Extract the [X, Y] coordinate from the center of the cell holding the provided text.  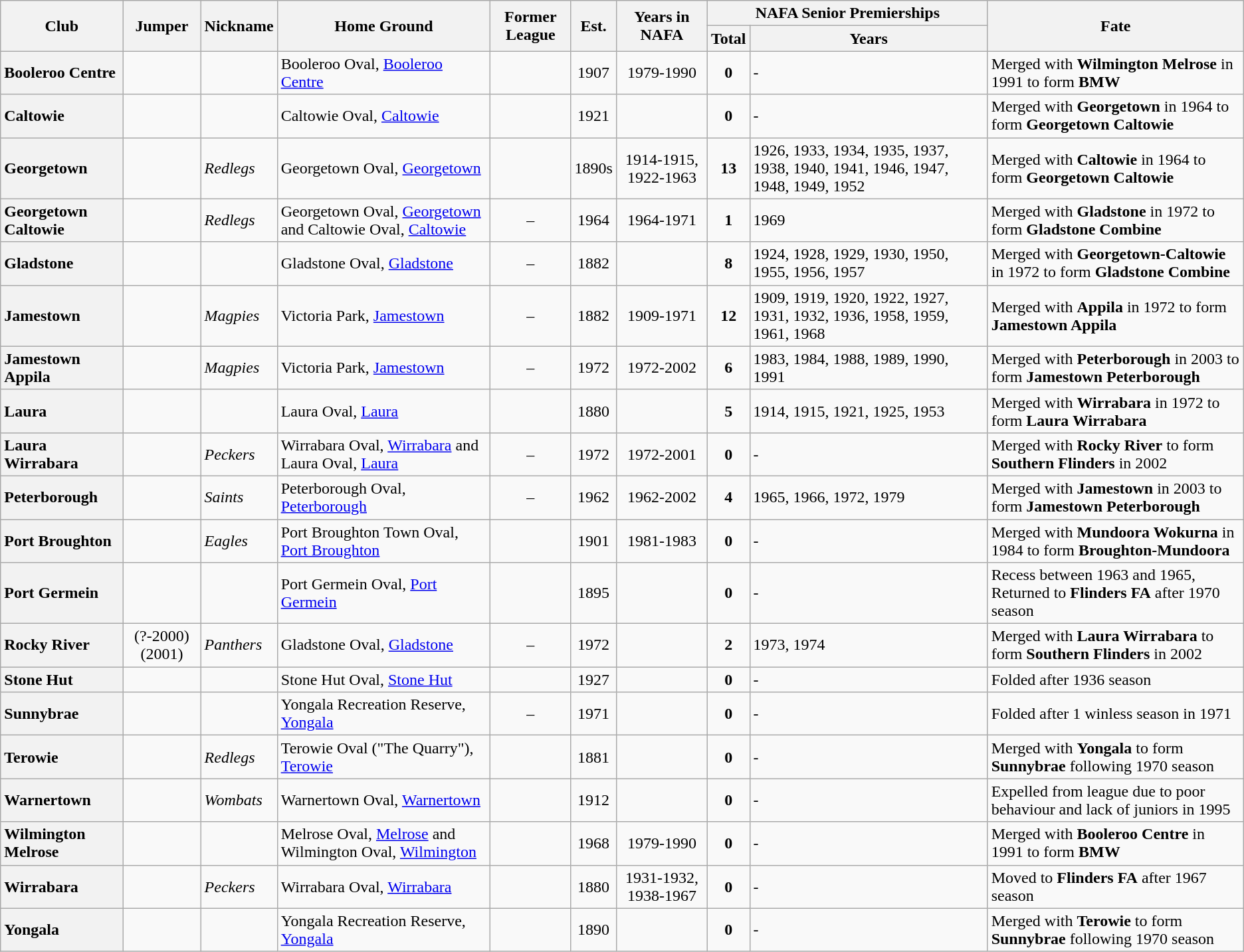
Club [62, 26]
1912 [593, 800]
Merged with Gladstone in 1972 to form Gladstone Combine [1115, 221]
Jamestown Appila [62, 368]
Merged with Wilmington Melrose in 1991 to form BMW [1115, 73]
Years in NAFA [662, 26]
Georgetown Oval, Georgetown and Caltowie Oval, Caltowie [384, 221]
Nickname [239, 26]
1964-1971 [662, 221]
Recess between 1963 and 1965, Returned to Flinders FA after 1970 season [1115, 593]
Port Germein [62, 593]
Merged with Wirrabara in 1972 to form Laura Wirrabara [1115, 411]
Expelled from league due to poor behaviour and lack of juniors in 1995 [1115, 800]
Caltowie Oval, Caltowie [384, 116]
1973, 1974 [869, 646]
Merged with Appila in 1972 to form Jamestown Appila [1115, 316]
Merged with Peterborough in 2003 to form Jamestown Peterborough [1115, 368]
1914-1915, 1922-1963 [662, 168]
Panthers [239, 646]
1962-2002 [662, 497]
Booleroo Centre [62, 73]
1901 [593, 541]
Folded after 1 winless season in 1971 [1115, 714]
1890s [593, 168]
Merged with Jamestown in 2003 to form Jamestown Peterborough [1115, 497]
1968 [593, 844]
Melrose Oval, Melrose and Wilmington Oval, Wilmington [384, 844]
Sunnybrae [62, 714]
1971 [593, 714]
Jumper [162, 26]
Merged with Terowie to form Sunnybrae following 1970 season [1115, 930]
Port Germein Oval, Port Germein [384, 593]
Georgetown Oval, Georgetown [384, 168]
1924, 1928, 1929, 1930, 1950, 1955, 1956, 1957 [869, 263]
1972-2002 [662, 368]
Wombats [239, 800]
1 [729, 221]
2 [729, 646]
Warnertown Oval, Warnertown [384, 800]
Merged with Caltowie in 1964 to form Georgetown Caltowie [1115, 168]
Jamestown [62, 316]
1881 [593, 757]
Merged with Rocky River to form Southern Flinders in 2002 [1115, 454]
Yongala [62, 930]
1914, 1915, 1921, 1925, 1953 [869, 411]
Merged with Mundoora Wokurna in 1984 to form Broughton-Mundoora [1115, 541]
Caltowie [62, 116]
Terowie Oval ("The Quarry"), Terowie [384, 757]
1983, 1984, 1988, 1989, 1990, 1991 [869, 368]
Peterborough Oval, Peterborough [384, 497]
Terowie [62, 757]
1969 [869, 221]
NAFA Senior Premierships [848, 13]
Saints [239, 497]
Laura Oval, Laura [384, 411]
6 [729, 368]
Home Ground [384, 26]
1965, 1966, 1972, 1979 [869, 497]
Merged with Laura Wirrabara to form Southern Flinders in 2002 [1115, 646]
1909-1971 [662, 316]
Georgetown [62, 168]
Stone Hut [62, 680]
4 [729, 497]
5 [729, 411]
Eagles [239, 541]
1964 [593, 221]
Peterborough [62, 497]
Booleroo Oval, Booleroo Centre [384, 73]
Stone Hut Oval, Stone Hut [384, 680]
1909, 1919, 1920, 1922, 1927, 1931, 1932, 1936, 1958, 1959, 1961, 1968 [869, 316]
Laura [62, 411]
Former League [530, 26]
1895 [593, 593]
Years [869, 39]
Warnertown [62, 800]
8 [729, 263]
Folded after 1936 season [1115, 680]
Merged with Booleroo Centre in 1991 to form BMW [1115, 844]
1907 [593, 73]
1927 [593, 680]
Merged with Georgetown-Caltowie in 1972 to form Gladstone Combine [1115, 263]
Total [729, 39]
Laura Wirrabara [62, 454]
1890 [593, 930]
Gladstone [62, 263]
Port Broughton Town Oval, Port Broughton [384, 541]
Wirrabara Oval, Wirrabara [384, 886]
Georgetown Caltowie [62, 221]
Merged with Georgetown in 1964 to form Georgetown Caltowie [1115, 116]
Wirrabara [62, 886]
1962 [593, 497]
Wirrabara Oval, Wirrabara and Laura Oval, Laura [384, 454]
1926, 1933, 1934, 1935, 1937, 1938, 1940, 1941, 1946, 1947, 1948, 1949, 1952 [869, 168]
Est. [593, 26]
Merged with Yongala to form Sunnybrae following 1970 season [1115, 757]
(?-2000)(2001) [162, 646]
12 [729, 316]
1921 [593, 116]
1981-1983 [662, 541]
Rocky River [62, 646]
Port Broughton [62, 541]
Fate [1115, 26]
1931-1932, 1938-1967 [662, 886]
Moved to Flinders FA after 1967 season [1115, 886]
1972-2001 [662, 454]
13 [729, 168]
Wilmington Melrose [62, 844]
